Identify which cell holds the provided text, then report its (x, y) central coordinate. 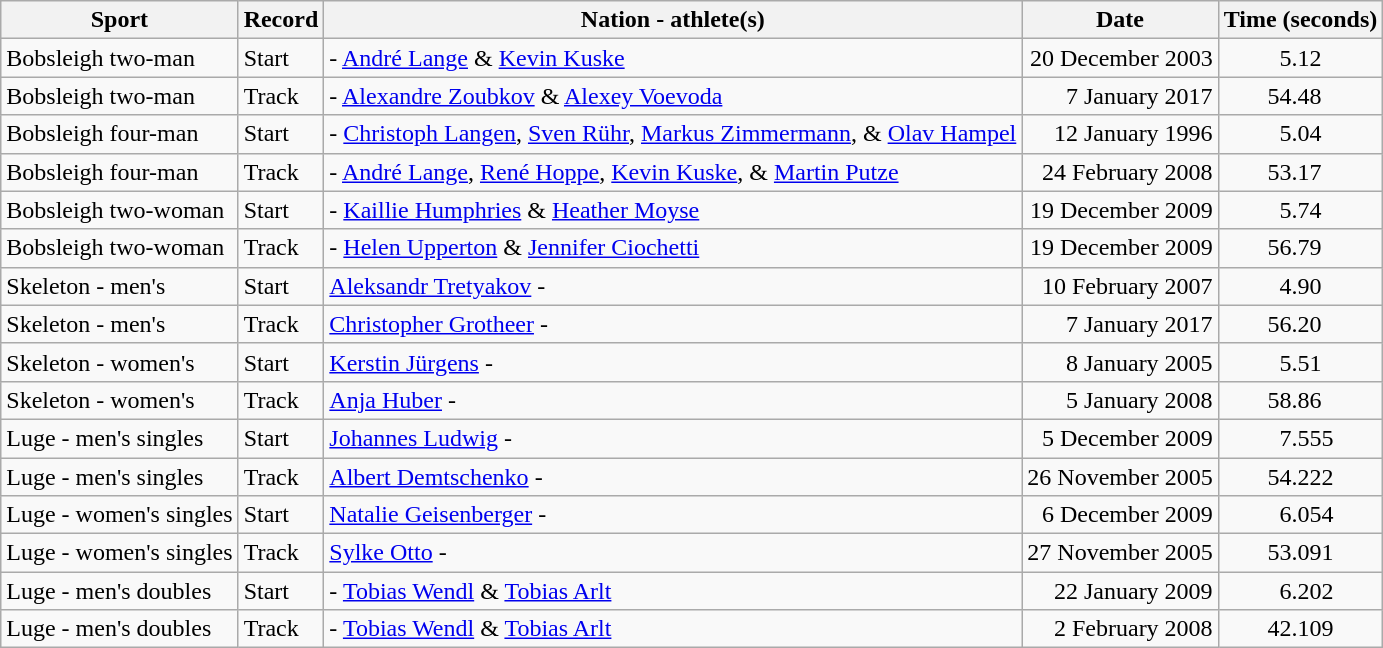
- Helen Upperton & Jennifer Ciochetti (673, 248)
22 January 2009 (1120, 591)
Johannes Ludwig - (673, 438)
54.48 (1300, 96)
26 November 2005 (1120, 477)
- Christoph Langen, Sven Rühr, Markus Zimmermann, & Olav Hampel (673, 134)
5.12 (1300, 58)
5 December 2009 (1120, 438)
53.091 (1300, 553)
Record (281, 20)
6 December 2009 (1120, 515)
20 December 2003 (1120, 58)
5.74 (1300, 210)
Anja Huber - (673, 400)
7.555 (1300, 438)
Albert Demtschenko - (673, 477)
4.90 (1300, 286)
56.79 (1300, 248)
6.054 (1300, 515)
5 January 2008 (1120, 400)
42.109 (1300, 629)
Date (1120, 20)
Christopher Grotheer - (673, 324)
8 January 2005 (1120, 362)
Time (seconds) (1300, 20)
27 November 2005 (1120, 553)
12 January 1996 (1120, 134)
- André Lange, René Hoppe, Kevin Kuske, & Martin Putze (673, 172)
53.17 (1300, 172)
5.51 (1300, 362)
24 February 2008 (1120, 172)
Aleksandr Tretyakov - (673, 286)
- André Lange & Kevin Kuske (673, 58)
6.202 (1300, 591)
58.86 (1300, 400)
- Alexandre Zoubkov & Alexey Voevoda (673, 96)
Kerstin Jürgens - (673, 362)
Sport (120, 20)
- Kaillie Humphries & Heather Moyse (673, 210)
Sylke Otto - (673, 553)
10 February 2007 (1120, 286)
54.222 (1300, 477)
Nation - athlete(s) (673, 20)
2 February 2008 (1120, 629)
Natalie Geisenberger - (673, 515)
5.04 (1300, 134)
56.20 (1300, 324)
